Return the (x, y) coordinate for the center point of the cell that contains the specified text.  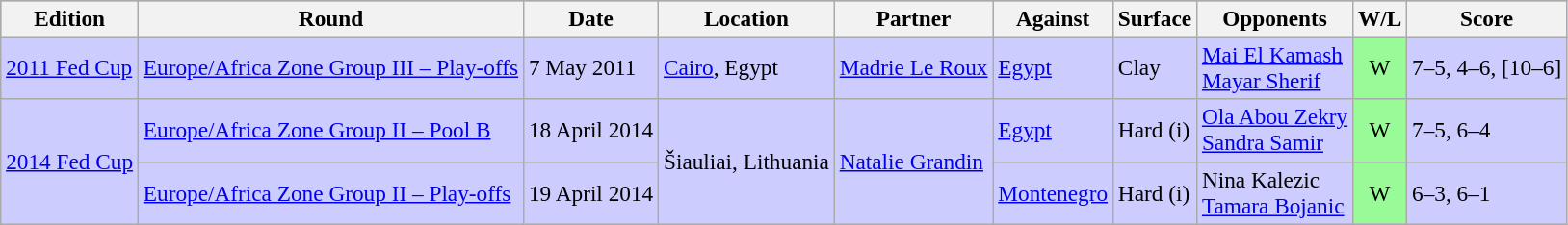
Clay (1154, 67)
7–5, 6–4 (1487, 131)
7–5, 4–6, [10–6] (1487, 67)
Cairo, Egypt (747, 67)
Ola Abou Zekry Sandra Samir (1275, 131)
Europe/Africa Zone Group II – Pool B (330, 131)
18 April 2014 (590, 131)
Madrie Le Roux (913, 67)
W/L (1380, 18)
Location (747, 18)
Score (1487, 18)
Šiauliai, Lithuania (747, 162)
Europe/Africa Zone Group III – Play-offs (330, 67)
Against (1054, 18)
Date (590, 18)
Montenegro (1054, 192)
7 May 2011 (590, 67)
Natalie Grandin (913, 162)
Mai El Kamash Mayar Sherif (1275, 67)
Nina Kalezic Tamara Bojanic (1275, 192)
Opponents (1275, 18)
6–3, 6–1 (1487, 192)
2014 Fed Cup (69, 162)
Surface (1154, 18)
Europe/Africa Zone Group II – Play-offs (330, 192)
Edition (69, 18)
Round (330, 18)
19 April 2014 (590, 192)
Partner (913, 18)
2011 Fed Cup (69, 67)
